Scan for the cell matching the given text and deliver its (x, y) coordinate at center. 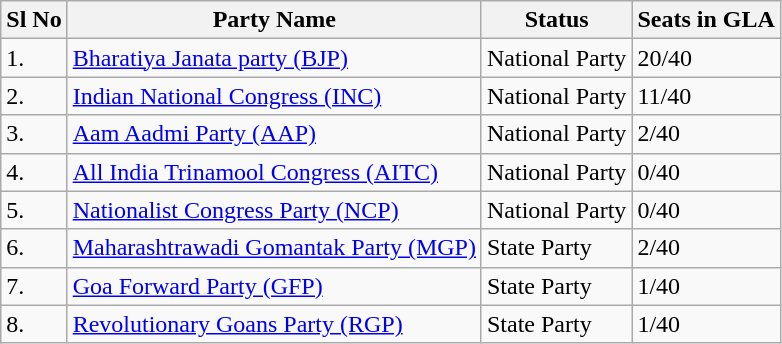
Status (556, 20)
Party Name (274, 20)
3. (34, 134)
4. (34, 172)
5. (34, 210)
Seats in GLA (706, 20)
Bharatiya Janata party (BJP) (274, 58)
All India Trinamool Congress (AITC) (274, 172)
7. (34, 286)
11/40 (706, 96)
Aam Aadmi Party (AAP) (274, 134)
6. (34, 248)
Goa Forward Party (GFP) (274, 286)
Indian National Congress (INC) (274, 96)
Sl No (34, 20)
20/40 (706, 58)
8. (34, 324)
Nationalist Congress Party (NCP) (274, 210)
1. (34, 58)
Revolutionary Goans Party (RGP) (274, 324)
2. (34, 96)
Maharashtrawadi Gomantak Party (MGP) (274, 248)
